For the text-containing cell, return its midpoint in [x, y] coordinate format. 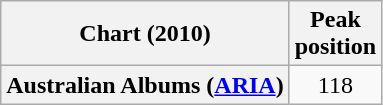
Peakposition [335, 34]
Australian Albums (ARIA) [145, 85]
Chart (2010) [145, 34]
118 [335, 85]
